For the text-containing cell, return its midpoint in [X, Y] coordinate format. 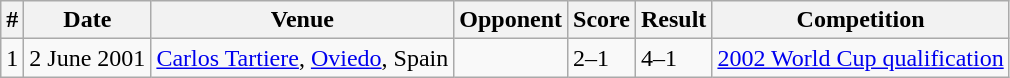
4–1 [673, 58]
# [12, 20]
1 [12, 58]
Opponent [511, 20]
Carlos Tartiere, Oviedo, Spain [302, 58]
Score [602, 20]
2002 World Cup qualification [860, 58]
2–1 [602, 58]
Date [88, 20]
Competition [860, 20]
Venue [302, 20]
Result [673, 20]
2 June 2001 [88, 58]
